Determine the [x, y] coordinate at the center of the cell enclosing the given text.  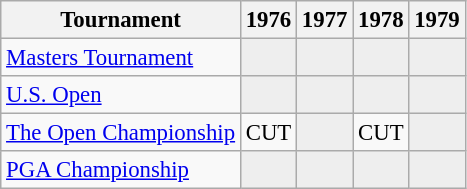
U.S. Open [121, 95]
1976 [268, 20]
PGA Championship [121, 170]
1978 [381, 20]
1977 [325, 20]
1979 [437, 20]
Masters Tournament [121, 58]
Tournament [121, 20]
The Open Championship [121, 133]
